Determine the [x, y] coordinate at the center of the cell enclosing the given text.  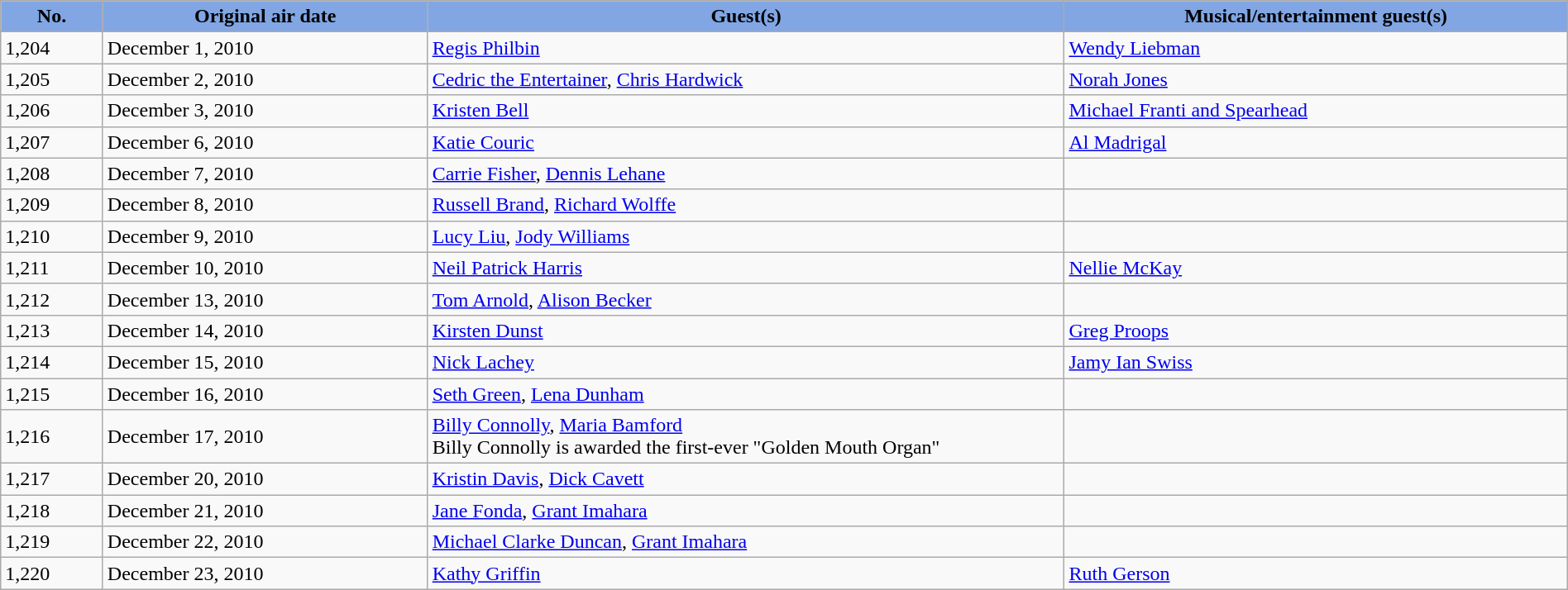
Michael Clarke Duncan, Grant Imahara [746, 542]
Billy Connolly, Maria BamfordBilly Connolly is awarded the first-ever "Golden Mouth Organ" [746, 436]
Nick Lachey [746, 362]
Greg Proops [1316, 331]
Guest(s) [746, 17]
December 6, 2010 [265, 142]
Nellie McKay [1316, 268]
December 13, 2010 [265, 299]
December 9, 2010 [265, 236]
1,214 [52, 362]
December 16, 2010 [265, 394]
Ruth Gerson [1316, 573]
1,213 [52, 331]
Carrie Fisher, Dennis Lehane [746, 174]
Katie Couric [746, 142]
1,219 [52, 542]
Jamy Ian Swiss [1316, 362]
1,204 [52, 48]
December 10, 2010 [265, 268]
Cedric the Entertainer, Chris Hardwick [746, 79]
1,220 [52, 573]
1,209 [52, 205]
Lucy Liu, Jody Williams [746, 236]
December 21, 2010 [265, 511]
Tom Arnold, Alison Becker [746, 299]
1,210 [52, 236]
1,216 [52, 436]
Neil Patrick Harris [746, 268]
December 17, 2010 [265, 436]
1,215 [52, 394]
Michael Franti and Spearhead [1316, 111]
1,212 [52, 299]
Kristen Bell [746, 111]
1,217 [52, 479]
Musical/entertainment guest(s) [1316, 17]
Original air date [265, 17]
December 3, 2010 [265, 111]
1,207 [52, 142]
December 8, 2010 [265, 205]
1,208 [52, 174]
Seth Green, Lena Dunham [746, 394]
Wendy Liebman [1316, 48]
No. [52, 17]
Al Madrigal [1316, 142]
Kristin Davis, Dick Cavett [746, 479]
Jane Fonda, Grant Imahara [746, 511]
December 20, 2010 [265, 479]
Russell Brand, Richard Wolffe [746, 205]
Kathy Griffin [746, 573]
December 23, 2010 [265, 573]
December 22, 2010 [265, 542]
December 15, 2010 [265, 362]
December 7, 2010 [265, 174]
December 14, 2010 [265, 331]
Regis Philbin [746, 48]
December 2, 2010 [265, 79]
Norah Jones [1316, 79]
1,206 [52, 111]
1,218 [52, 511]
1,211 [52, 268]
December 1, 2010 [265, 48]
Kirsten Dunst [746, 331]
1,205 [52, 79]
